Return (x, y) of the center of cell containing provided text 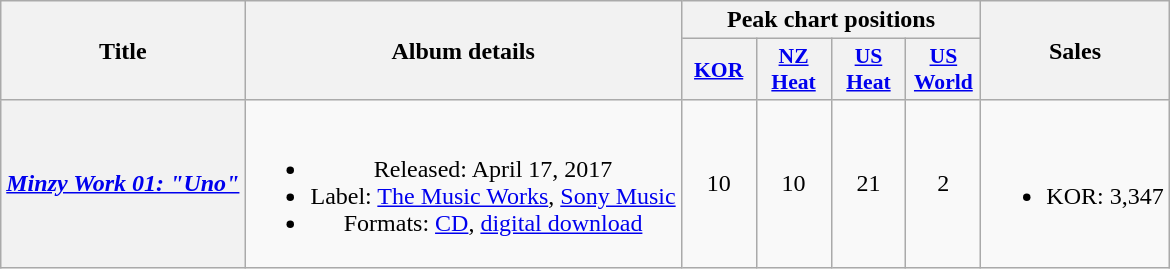
Peak chart positions (831, 20)
Released: April 17, 2017Label: The Music Works, Sony MusicFormats: CD, digital download (463, 184)
KOR (718, 70)
Minzy Work 01: "Uno" (123, 184)
Sales (1075, 50)
Title (123, 50)
USHeat (868, 70)
KOR: 3,347 (1075, 184)
NZHeat (794, 70)
21 (868, 184)
2 (944, 184)
Album details (463, 50)
USWorld (944, 70)
